Extract the (X, Y) coordinate from the center of the cell holding the provided text.  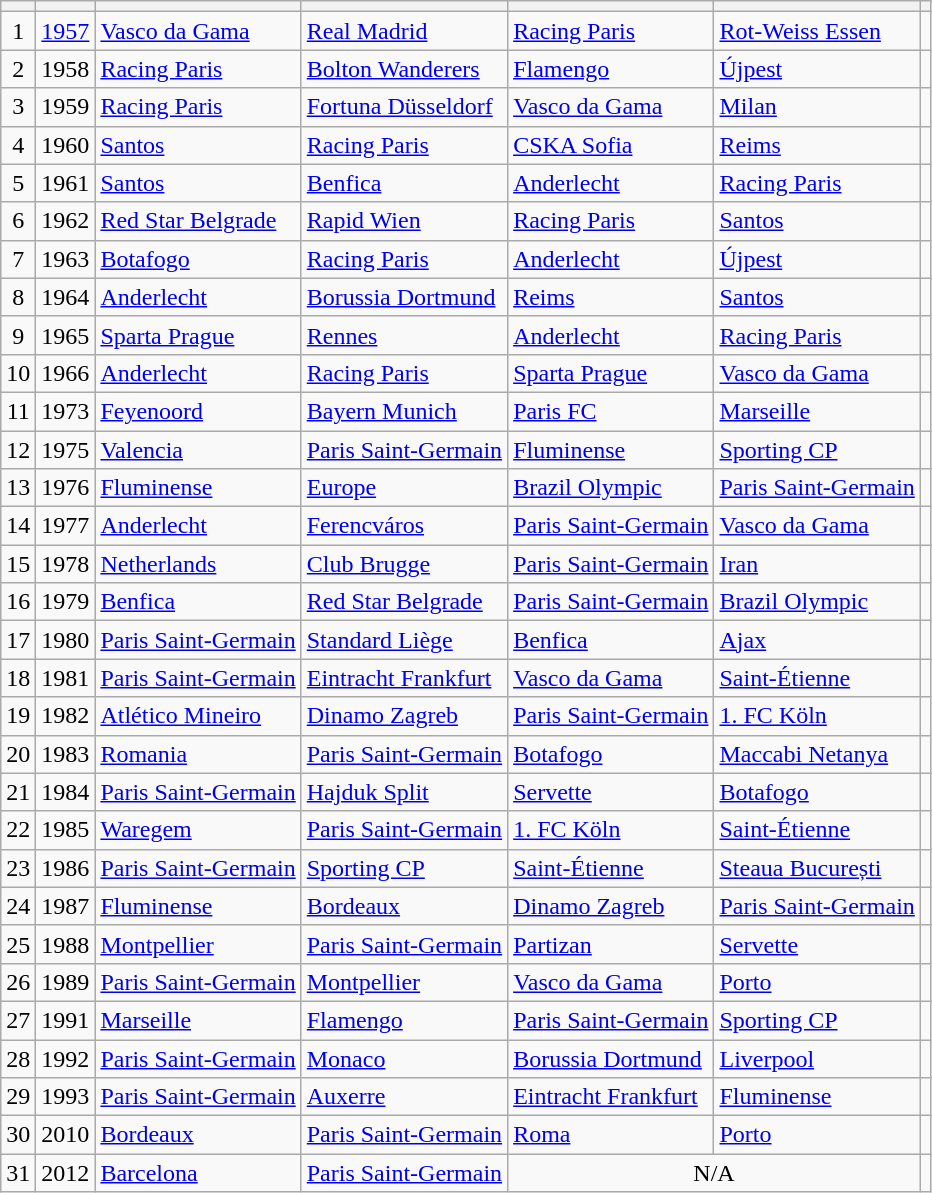
1978 (66, 564)
Club Brugge (404, 564)
Valencia (198, 449)
1960 (66, 145)
9 (18, 335)
Barcelona (198, 1173)
Waregem (198, 830)
Real Madrid (404, 31)
Roma (611, 1135)
1992 (66, 1059)
1 (18, 31)
Monaco (404, 1059)
1964 (66, 297)
N/A (714, 1173)
28 (18, 1059)
1961 (66, 183)
5 (18, 183)
1989 (66, 982)
2012 (66, 1173)
Rapid Wien (404, 221)
1979 (66, 602)
Rennes (404, 335)
29 (18, 1097)
1981 (66, 678)
Bayern Munich (404, 411)
1963 (66, 259)
Steaua București (817, 868)
1966 (66, 373)
Hajduk Split (404, 792)
Liverpool (817, 1059)
1991 (66, 1020)
Milan (817, 107)
1988 (66, 944)
16 (18, 602)
19 (18, 716)
6 (18, 221)
Ferencváros (404, 526)
1962 (66, 221)
1984 (66, 792)
18 (18, 678)
12 (18, 449)
26 (18, 982)
23 (18, 868)
10 (18, 373)
13 (18, 488)
Partizan (611, 944)
Romania (198, 754)
15 (18, 564)
1958 (66, 69)
1973 (66, 411)
1976 (66, 488)
Atlético Mineiro (198, 716)
3 (18, 107)
22 (18, 830)
Ajax (817, 640)
CSKA Sofia (611, 145)
30 (18, 1135)
1985 (66, 830)
1993 (66, 1097)
17 (18, 640)
14 (18, 526)
2 (18, 69)
1975 (66, 449)
1959 (66, 107)
8 (18, 297)
1986 (66, 868)
Auxerre (404, 1097)
1980 (66, 640)
20 (18, 754)
Paris FC (611, 411)
1957 (66, 31)
31 (18, 1173)
1982 (66, 716)
11 (18, 411)
Netherlands (198, 564)
1987 (66, 906)
1983 (66, 754)
1965 (66, 335)
Europe (404, 488)
Iran (817, 564)
Maccabi Netanya (817, 754)
21 (18, 792)
Rot-Weiss Essen (817, 31)
24 (18, 906)
Fortuna Düsseldorf (404, 107)
27 (18, 1020)
1977 (66, 526)
Bolton Wanderers (404, 69)
25 (18, 944)
Feyenoord (198, 411)
2010 (66, 1135)
Standard Liège (404, 640)
4 (18, 145)
7 (18, 259)
